Extract the [X, Y] coordinate from the center of the cell holding the provided text.  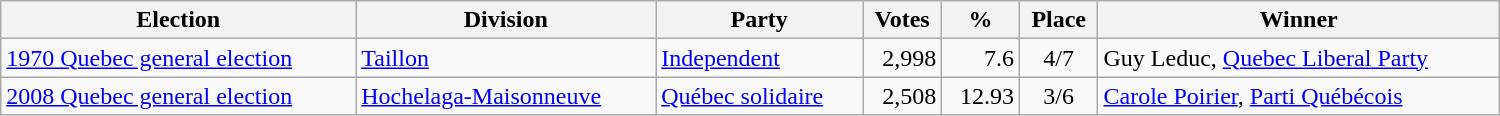
Guy Leduc, Quebec Liberal Party [1298, 58]
Votes [902, 20]
Hochelaga-Maisonneuve [506, 96]
Election [178, 20]
3/6 [1058, 96]
12.93 [981, 96]
Division [506, 20]
% [981, 20]
7.6 [981, 58]
Québec solidaire [760, 96]
Winner [1298, 20]
Independent [760, 58]
Taillon [506, 58]
2,508 [902, 96]
2,998 [902, 58]
Party [760, 20]
Carole Poirier, Parti Québécois [1298, 96]
Place [1058, 20]
1970 Quebec general election [178, 58]
4/7 [1058, 58]
2008 Quebec general election [178, 96]
